Search for the cell housing the specified text and yield its (X, Y) center coordinate. 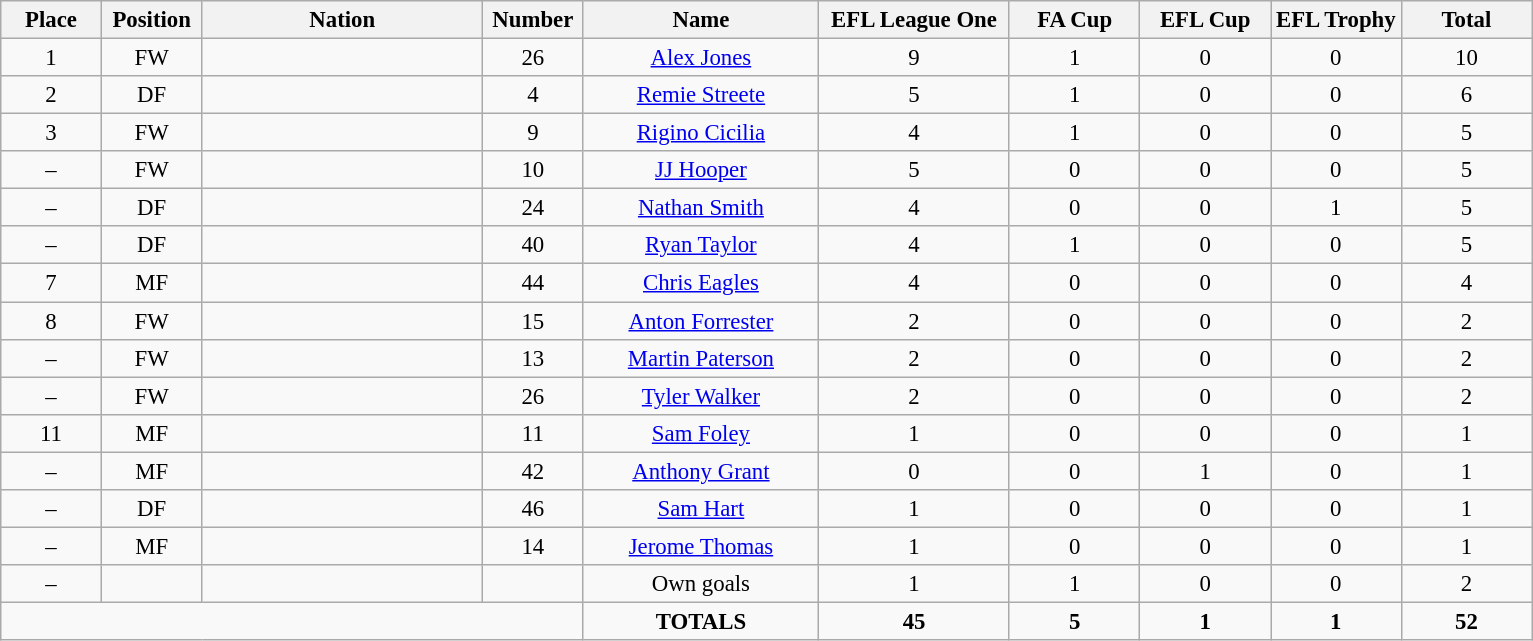
7 (52, 283)
Position (152, 20)
Name (701, 20)
Alex Jones (701, 58)
EFL League One (914, 20)
Ryan Taylor (701, 245)
Nathan Smith (701, 208)
Tyler Walker (701, 396)
Remie Streete (701, 95)
FA Cup (1074, 20)
Anton Forrester (701, 321)
52 (1466, 621)
46 (534, 509)
14 (534, 546)
EFL Trophy (1336, 20)
40 (534, 245)
JJ Hooper (701, 170)
8 (52, 321)
Martin Paterson (701, 358)
Place (52, 20)
Anthony Grant (701, 471)
45 (914, 621)
24 (534, 208)
Number (534, 20)
Rigino Cicilia (701, 133)
Chris Eagles (701, 283)
42 (534, 471)
Own goals (701, 584)
44 (534, 283)
3 (52, 133)
Sam Hart (701, 509)
TOTALS (701, 621)
15 (534, 321)
Nation (342, 20)
6 (1466, 95)
Sam Foley (701, 433)
Total (1466, 20)
13 (534, 358)
EFL Cup (1206, 20)
Jerome Thomas (701, 546)
